Pinpoint the cell where the given text exists, returning its [X, Y] midpoint coordinate. 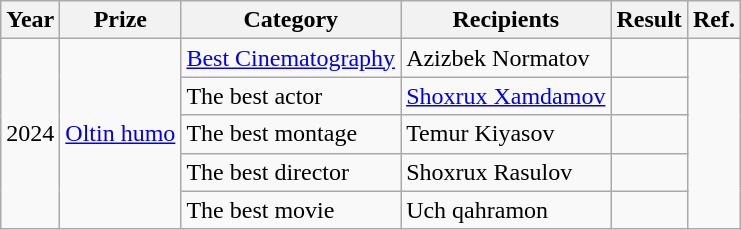
Recipients [506, 20]
Oltin humo [120, 134]
The best actor [291, 96]
Category [291, 20]
Ref. [714, 20]
Temur Kiyasov [506, 134]
Year [30, 20]
The best movie [291, 210]
Shoxrux Xamdamov [506, 96]
Result [649, 20]
Azizbek Normatov [506, 58]
The best montage [291, 134]
Shoxrux Rasulov [506, 172]
Best Cinematography [291, 58]
2024 [30, 134]
Prize [120, 20]
The best director [291, 172]
Uch qahramon [506, 210]
